From the cell containing the given text, extract its center point as (X, Y) coordinate. 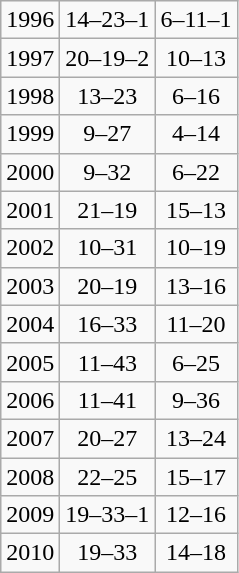
15–17 (196, 477)
12–16 (196, 515)
11–43 (108, 362)
1996 (30, 20)
2007 (30, 438)
2001 (30, 210)
2009 (30, 515)
20–19–2 (108, 58)
10–19 (196, 248)
22–25 (108, 477)
11–41 (108, 400)
9–36 (196, 400)
2000 (30, 172)
2010 (30, 553)
14–18 (196, 553)
20–27 (108, 438)
1997 (30, 58)
19–33 (108, 553)
9–27 (108, 134)
2004 (30, 324)
16–33 (108, 324)
15–13 (196, 210)
6–22 (196, 172)
13–24 (196, 438)
6–11–1 (196, 20)
2002 (30, 248)
13–16 (196, 286)
1999 (30, 134)
20–19 (108, 286)
4–14 (196, 134)
2005 (30, 362)
6–25 (196, 362)
21–19 (108, 210)
11–20 (196, 324)
19–33–1 (108, 515)
14–23–1 (108, 20)
10–13 (196, 58)
13–23 (108, 96)
2006 (30, 400)
2008 (30, 477)
2003 (30, 286)
10–31 (108, 248)
9–32 (108, 172)
6–16 (196, 96)
1998 (30, 96)
